Extract the [x, y] coordinate from the center of the cell holding the provided text.  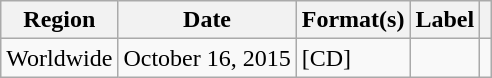
October 16, 2015 [207, 58]
Date [207, 20]
Label [445, 20]
Format(s) [353, 20]
Region [60, 20]
Worldwide [60, 58]
[CD] [353, 58]
